Pinpoint the cell where the given text exists, returning its [x, y] midpoint coordinate. 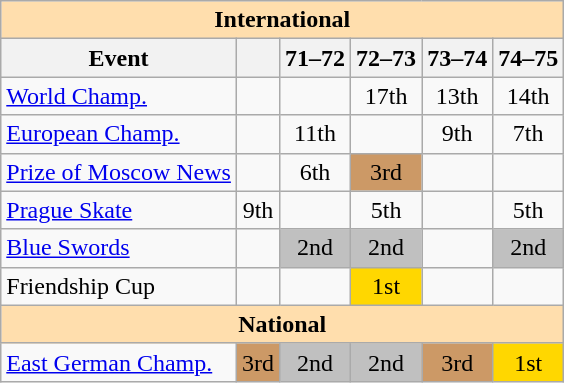
74–75 [528, 58]
71–72 [314, 58]
Prize of Moscow News [119, 172]
East German Champ. [119, 362]
72–73 [386, 58]
Blue Swords [119, 248]
6th [314, 172]
11th [314, 134]
International [282, 20]
14th [528, 96]
Friendship Cup [119, 286]
7th [528, 134]
73–74 [458, 58]
Prague Skate [119, 210]
World Champ. [119, 96]
17th [386, 96]
Event [119, 58]
European Champ. [119, 134]
13th [458, 96]
National [282, 324]
